Capture the cell that displays the provided text and extract its [x, y] central coordinate. 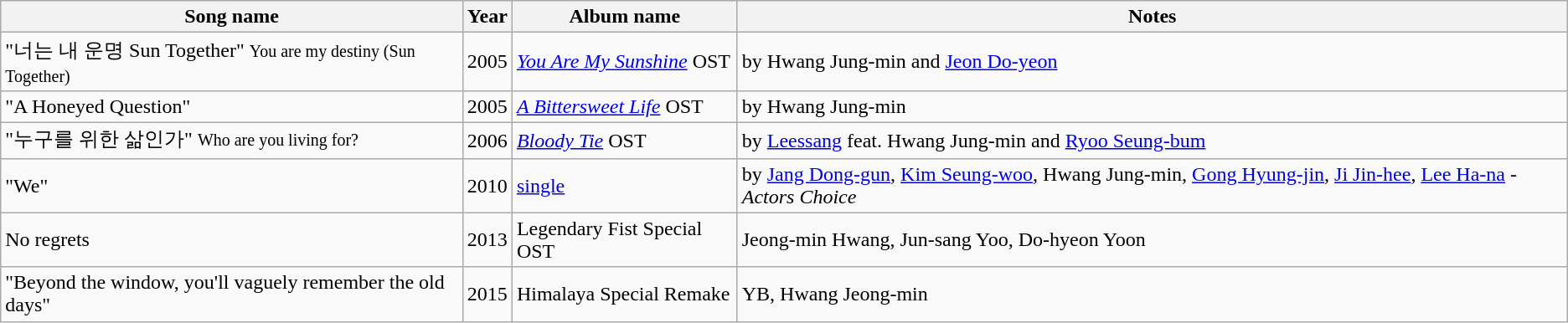
Song name [232, 17]
2010 [487, 186]
by Leessang feat. Hwang Jung-min and Ryoo Seung-bum [1153, 141]
Bloody Tie OST [625, 141]
2006 [487, 141]
You Are My Sunshine OST [625, 62]
2013 [487, 239]
Legendary Fist Special OST [625, 239]
by Hwang Jung-min [1153, 106]
"너는 내 운명 Sun Together" You are my destiny (Sun Together) [232, 62]
Jeong-min Hwang, Jun-sang Yoo, Do-hyeon Yoon [1153, 239]
by Jang Dong-gun, Kim Seung-woo, Hwang Jung-min, Gong Hyung-jin, Ji Jin-hee, Lee Ha-na - Actors Choice [1153, 186]
Himalaya Special Remake [625, 295]
single [625, 186]
YB, Hwang Jeong-min [1153, 295]
Year [487, 17]
"누구를 위한 삶인가" Who are you living for? [232, 141]
A Bittersweet Life OST [625, 106]
by Hwang Jung-min and Jeon Do-yeon [1153, 62]
Album name [625, 17]
"We" [232, 186]
No regrets [232, 239]
"A Honeyed Question" [232, 106]
"Beyond the window, you'll vaguely remember the old days" [232, 295]
2015 [487, 295]
Notes [1153, 17]
